Pinpoint the cell where the given text exists, returning its (x, y) midpoint coordinate. 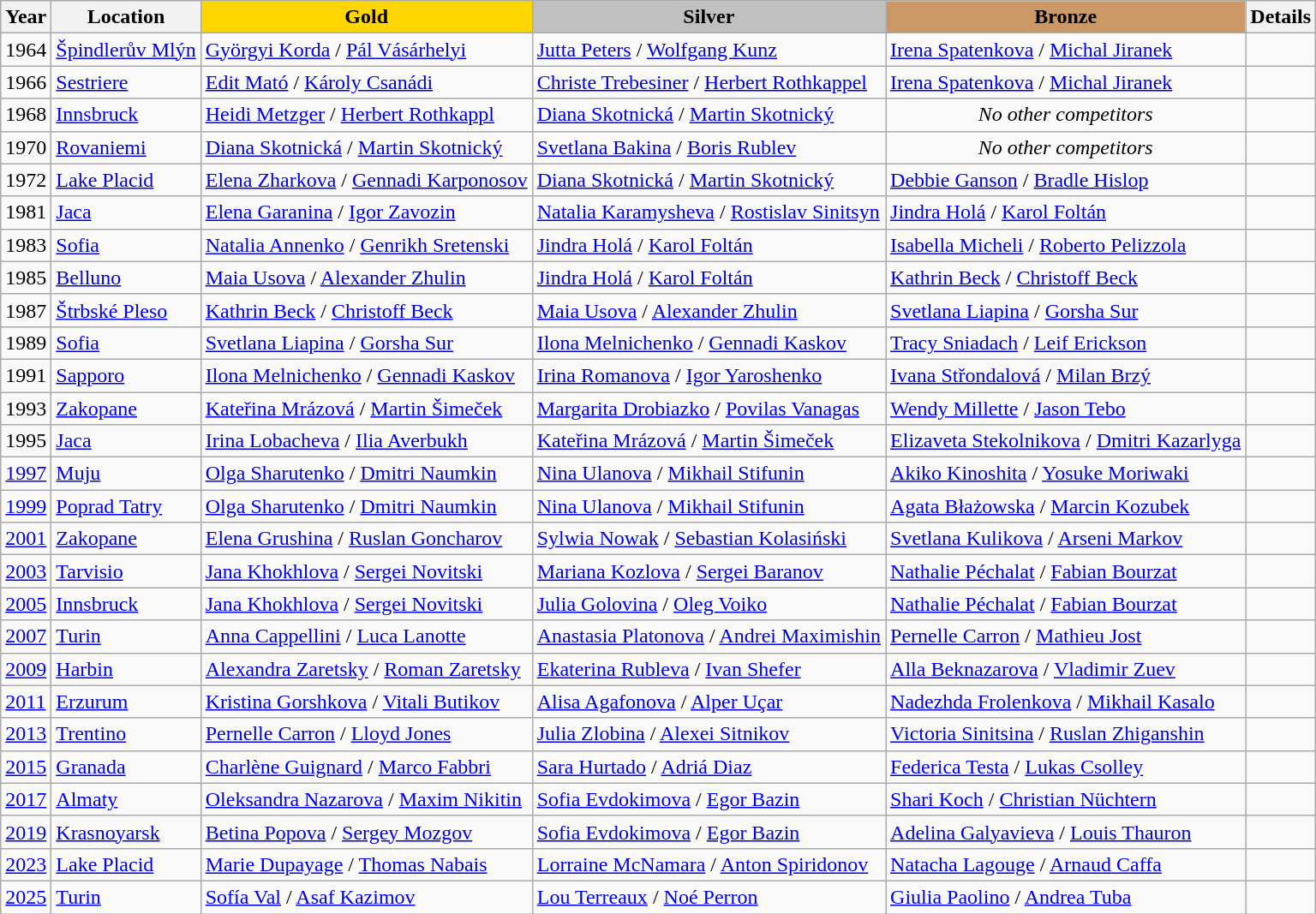
Jutta Peters / Wolfgang Kunz (709, 50)
Mariana Kozlova / Sergei Baranov (709, 571)
Sestriere (126, 82)
Isabella Micheli / Roberto Pelizzola (1066, 245)
1966 (26, 82)
1999 (26, 506)
Györgyi Korda / Pál Vásárhelyi (367, 50)
Harbin (126, 669)
Irina Lobacheva / Ilia Averbukh (367, 441)
Svetlana Bakina / Boris Rublev (709, 147)
Erzurum (126, 702)
2025 (26, 897)
2023 (26, 864)
Granada (126, 767)
Nadezhda Frolenkova / Mikhail Kasalo (1066, 702)
2009 (26, 669)
Lorraine McNamara / Anton Spiridonov (709, 864)
Julia Zlobina / Alexei Sitnikov (709, 734)
Alisa Agafonova / Alper Uçar (709, 702)
Ekaterina Rubleva / Ivan Shefer (709, 669)
2017 (26, 799)
Alla Beknazarova / Vladimir Zuev (1066, 669)
Pernelle Carron / Lloyd Jones (367, 734)
Charlène Guignard / Marco Fabbri (367, 767)
Details (1281, 17)
Irina Romanova / Igor Yaroshenko (709, 375)
1989 (26, 343)
Shari Koch / Christian Nüchtern (1066, 799)
Poprad Tatry (126, 506)
Tracy Sniadach / Leif Erickson (1066, 343)
2007 (26, 636)
Edit Mató / Károly Csanádi (367, 82)
Anna Cappellini / Luca Lanotte (367, 636)
1983 (26, 245)
Trentino (126, 734)
1987 (26, 310)
Adelina Galyavieva / Louis Thauron (1066, 832)
Julia Golovina / Oleg Voiko (709, 604)
Gold (367, 17)
1970 (26, 147)
Federica Testa / Lukas Csolley (1066, 767)
1993 (26, 409)
1968 (26, 115)
Tarvisio (126, 571)
Oleksandra Nazarova / Maxim Nikitin (367, 799)
Agata Błażowska / Marcin Kozubek (1066, 506)
2015 (26, 767)
Natalia Annenko / Genrikh Sretenski (367, 245)
2013 (26, 734)
Location (126, 17)
Štrbské Pleso (126, 310)
Year (26, 17)
1964 (26, 50)
Špindlerův Mlýn (126, 50)
Almaty (126, 799)
Victoria Sinitsina / Ruslan Zhiganshin (1066, 734)
Belluno (126, 278)
Muju (126, 474)
Christe Trebesiner / Herbert Rothkappel (709, 82)
Giulia Paolino / Andrea Tuba (1066, 897)
Elena Zharkova / Gennadi Karponosov (367, 180)
1985 (26, 278)
Elizaveta Stekolnikova / Dmitri Kazarlyga (1066, 441)
Sara Hurtado / Adriá Diaz (709, 767)
Ivana Střondalová / Milan Brzý (1066, 375)
2019 (26, 832)
Lou Terreaux / Noé Perron (709, 897)
2001 (26, 539)
Akiko Kinoshita / Yosuke Moriwaki (1066, 474)
Kristina Gorshkova / Vitali Butikov (367, 702)
Sylwia Nowak / Sebastian Kolasiński (709, 539)
1981 (26, 212)
Bronze (1066, 17)
Wendy Millette / Jason Tebo (1066, 409)
1991 (26, 375)
Heidi Metzger / Herbert Rothkappl (367, 115)
Rovaniemi (126, 147)
2011 (26, 702)
1972 (26, 180)
Krasnoyarsk (126, 832)
Natacha Lagouge / Arnaud Caffa (1066, 864)
1995 (26, 441)
Anastasia Platonova / Andrei Maximishin (709, 636)
Sapporo (126, 375)
Elena Garanina / Igor Zavozin (367, 212)
Margarita Drobiazko / Povilas Vanagas (709, 409)
2003 (26, 571)
Natalia Karamysheva / Rostislav Sinitsyn (709, 212)
Svetlana Kulikova / Arseni Markov (1066, 539)
Silver (709, 17)
Elena Grushina / Ruslan Goncharov (367, 539)
Marie Dupayage / Thomas Nabais (367, 864)
1997 (26, 474)
Pernelle Carron / Mathieu Jost (1066, 636)
2005 (26, 604)
Debbie Ganson / Bradle Hislop (1066, 180)
Betina Popova / Sergey Mozgov (367, 832)
Alexandra Zaretsky / Roman Zaretsky (367, 669)
Sofía Val / Asaf Kazimov (367, 897)
